Extract the (X, Y) coordinate from the center of the cell holding the provided text.  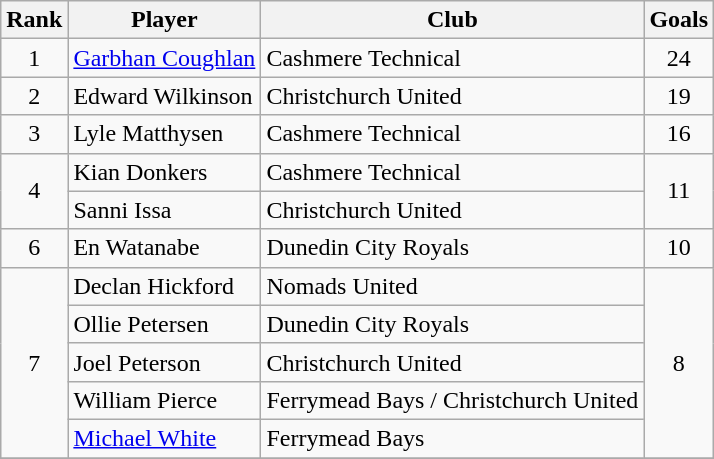
7 (34, 362)
William Pierce (164, 400)
Sanni Issa (164, 210)
6 (34, 248)
Ollie Petersen (164, 324)
Lyle Matthysen (164, 134)
10 (679, 248)
Declan Hickford (164, 286)
11 (679, 191)
3 (34, 134)
Goals (679, 20)
19 (679, 96)
Joel Peterson (164, 362)
24 (679, 58)
Edward Wilkinson (164, 96)
Club (452, 20)
Michael White (164, 438)
16 (679, 134)
Kian Donkers (164, 172)
Ferrymead Bays (452, 438)
Rank (34, 20)
1 (34, 58)
Garbhan Coughlan (164, 58)
4 (34, 191)
8 (679, 362)
En Watanabe (164, 248)
Ferrymead Bays / Christchurch United (452, 400)
Nomads United (452, 286)
2 (34, 96)
Player (164, 20)
